From the cell containing the given text, extract its center point as [X, Y] coordinate. 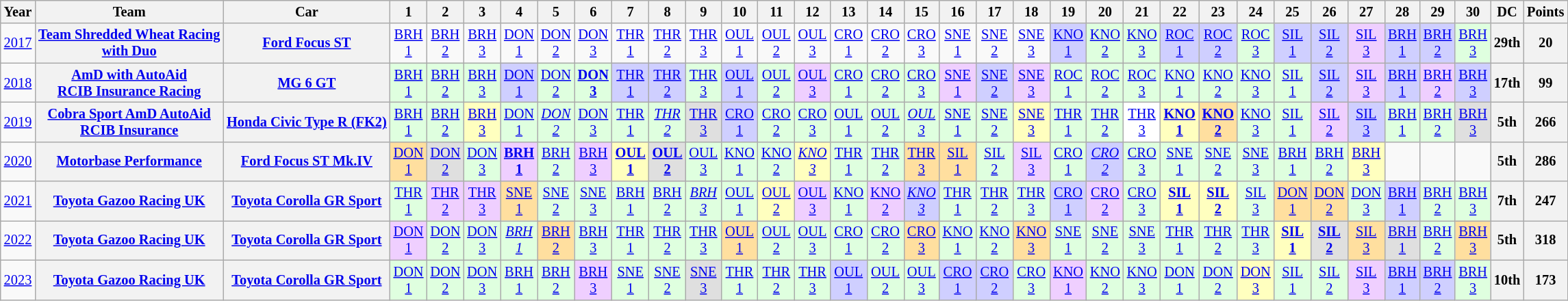
266 [1545, 122]
27 [1366, 12]
Car [307, 12]
3 [482, 12]
2018 [18, 83]
26 [1329, 12]
99 [1545, 83]
28 [1402, 12]
Ford Focus ST [307, 43]
Year [18, 12]
29 [1438, 12]
15 [922, 12]
4 [519, 12]
2 [445, 12]
Honda Civic Type R (FK2) [307, 122]
9 [703, 12]
2021 [18, 201]
2022 [18, 240]
AmD with AutoAidRCIB Insurance Racing [129, 83]
10 [739, 12]
Team Shredded Wheat Racingwith Duo [129, 43]
17th [1507, 83]
Ford Focus ST Mk.IV [307, 161]
DC [1507, 12]
21 [1142, 12]
7 [631, 12]
Points [1545, 12]
173 [1545, 280]
14 [885, 12]
8 [668, 12]
MG 6 GT [307, 83]
2023 [18, 280]
13 [848, 12]
29th [1507, 43]
7th [1507, 201]
23 [1218, 12]
318 [1545, 240]
11 [776, 12]
22 [1180, 12]
30 [1473, 12]
2020 [18, 161]
5 [556, 12]
10th [1507, 280]
Team [129, 12]
2019 [18, 122]
25 [1293, 12]
2017 [18, 43]
247 [1545, 201]
6 [593, 12]
1 [409, 12]
16 [958, 12]
Cobra Sport AmD AutoAidRCIB Insurance [129, 122]
24 [1256, 12]
17 [994, 12]
12 [813, 12]
19 [1068, 12]
286 [1545, 161]
18 [1031, 12]
Motorbase Performance [129, 161]
